Detect which cell encompasses the target text, then output its [x, y] center coordinate. 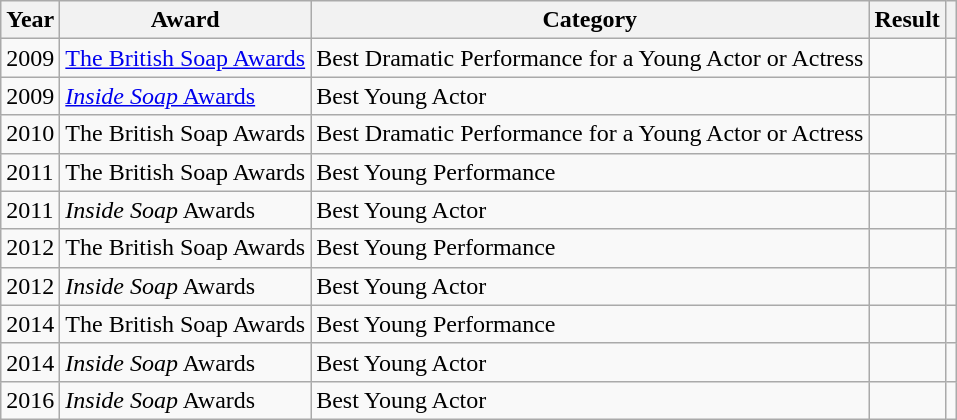
Category [590, 20]
Year [30, 20]
Result [907, 20]
Award [186, 20]
2010 [30, 134]
2016 [30, 400]
